Pinpoint the cell where the given text exists, returning its [x, y] midpoint coordinate. 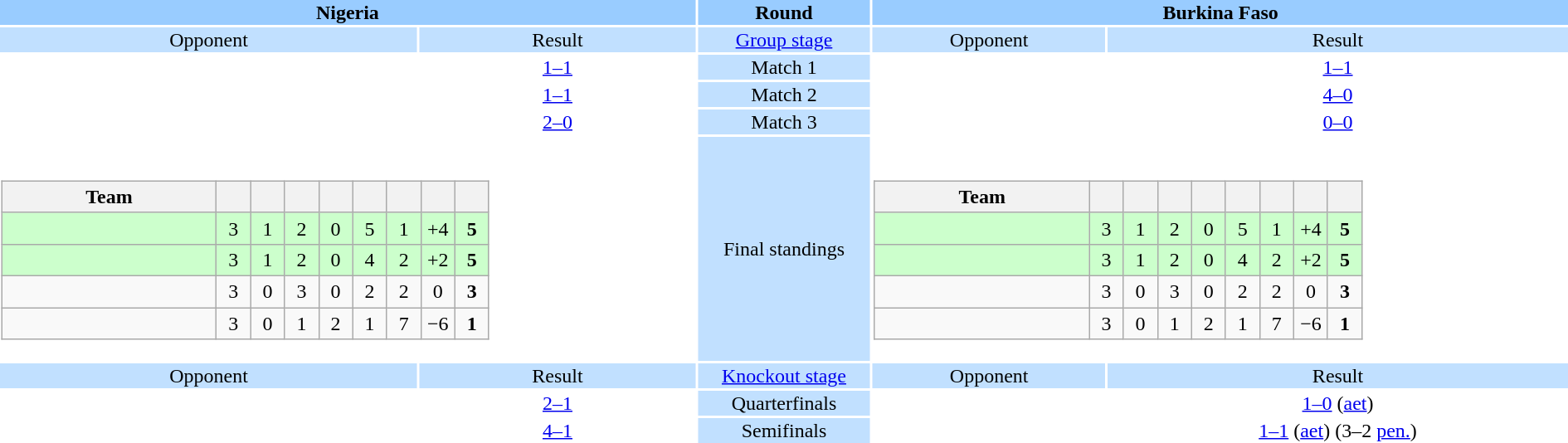
4–1 [558, 431]
Semifinals [784, 431]
Quarterfinals [784, 403]
Nigeria [348, 12]
1–1 (aet) (3–2 pen.) [1337, 431]
4–0 [1337, 95]
Burkina Faso [1220, 12]
1–0 (aet) [1337, 403]
0–0 [1337, 122]
Group stage [784, 40]
Match 3 [784, 122]
Round [784, 12]
2–0 [558, 122]
Match 1 [784, 67]
Final standings [784, 249]
2–1 [558, 403]
Match 2 [784, 95]
Knockout stage [784, 376]
